Detect which cell encompasses the target text, then output its (X, Y) center coordinate. 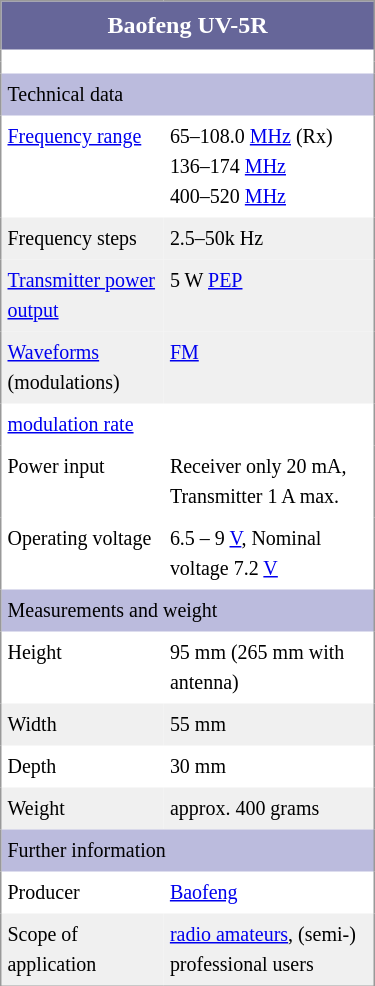
Transmitter power output (82, 295)
Frequency steps (82, 238)
95 mm (265 mm with antenna) (269, 667)
30 mm (269, 766)
Receiver only 20 mA, Transmitter 1 A max. (269, 481)
Width (82, 724)
Power input (82, 481)
Producer (82, 892)
Further information (188, 850)
modulation rate (82, 424)
55 mm (269, 724)
Depth (82, 766)
Baofeng UV-5R (188, 26)
2.5–50k Hz (269, 238)
Measurements and weight (188, 610)
65–108.0 MHz (Rx)136–174 MHz400–520 MHz (269, 166)
FM (269, 367)
Operating voltage (82, 553)
Scope of application (82, 950)
approx. 400 grams (269, 808)
Frequency range (82, 166)
Technical data (188, 95)
radio amateurs, (semi-) professional users (269, 950)
6.5 – 9 V, Nominal voltage 7.2 V (269, 553)
Baofeng (269, 892)
5 W PEP (269, 295)
Weight (82, 808)
Waveforms (modulations) (82, 367)
Height (82, 667)
